Return the (x, y) coordinate for the center point of the cell that contains the specified text.  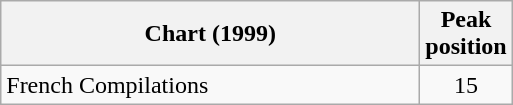
French Compilations (210, 85)
15 (466, 85)
Chart (1999) (210, 34)
Peakposition (466, 34)
